Return (X, Y) of the center of cell containing provided text 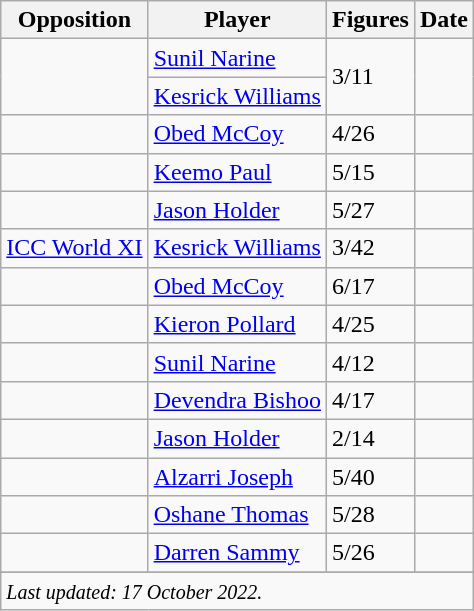
Date (444, 20)
Figures (370, 20)
6/17 (370, 286)
Devendra Bishoo (237, 400)
4/12 (370, 362)
5/26 (370, 553)
5/28 (370, 515)
4/17 (370, 400)
3/11 (370, 77)
Last updated: 17 October 2022. (238, 591)
ICC World XI (74, 248)
4/25 (370, 324)
5/27 (370, 210)
Opposition (74, 20)
Alzarri Joseph (237, 477)
Keemo Paul (237, 172)
5/40 (370, 477)
4/26 (370, 134)
3/42 (370, 248)
2/14 (370, 438)
Player (237, 20)
Kieron Pollard (237, 324)
Oshane Thomas (237, 515)
5/15 (370, 172)
Darren Sammy (237, 553)
